Find where the given text appears and provide that cell's center as [x, y] coordinate. 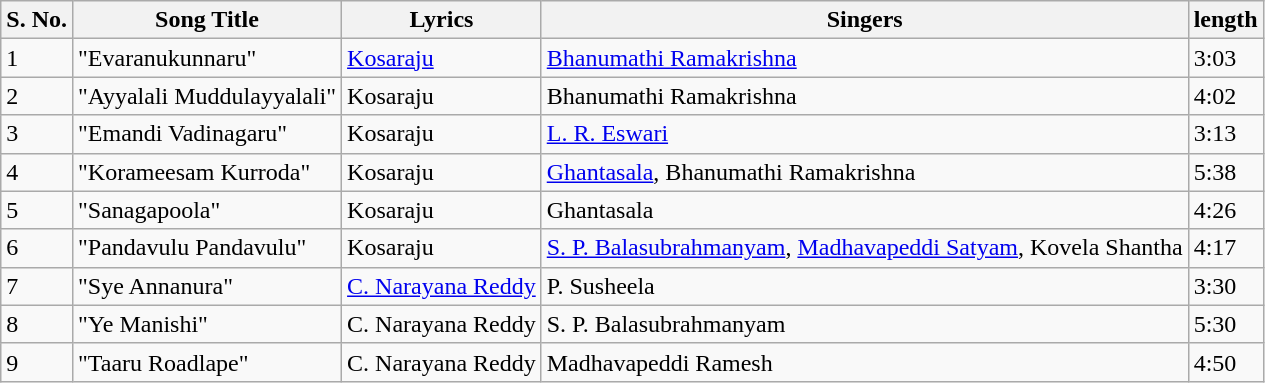
S. No. [37, 20]
Singers [864, 20]
9 [37, 362]
3:13 [1226, 134]
1 [37, 58]
"Ye Manishi" [206, 324]
Lyrics [442, 20]
2 [37, 96]
L. R. Eswari [864, 134]
3:30 [1226, 286]
"Ayyalali Muddulayyalali" [206, 96]
4:02 [1226, 96]
length [1226, 20]
4:17 [1226, 248]
Song Title [206, 20]
"Emandi Vadinagaru" [206, 134]
4:50 [1226, 362]
Madhavapeddi Ramesh [864, 362]
"Sye Annanura" [206, 286]
4:26 [1226, 210]
5:30 [1226, 324]
S. P. Balasubrahmanyam [864, 324]
4 [37, 172]
P. Susheela [864, 286]
S. P. Balasubrahmanyam, Madhavapeddi Satyam, Kovela Shantha [864, 248]
5 [37, 210]
8 [37, 324]
6 [37, 248]
Ghantasala [864, 210]
"Korameesam Kurroda" [206, 172]
"Sanagapoola" [206, 210]
3 [37, 134]
"Pandavulu Pandavulu" [206, 248]
3:03 [1226, 58]
7 [37, 286]
Ghantasala, Bhanumathi Ramakrishna [864, 172]
5:38 [1226, 172]
"Taaru Roadlape" [206, 362]
"Evaranukunnaru" [206, 58]
